Return [X, Y] of the center of cell containing provided text 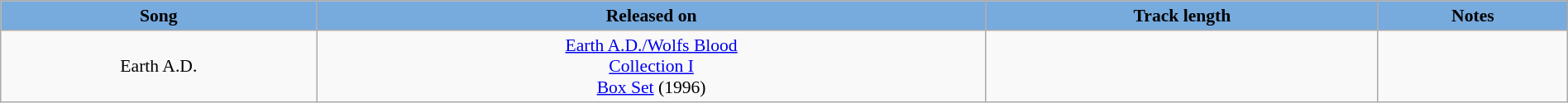
Notes [1472, 16]
Earth A.D. [159, 66]
Song [159, 16]
Released on [652, 16]
Earth A.D./Wolfs BloodCollection IBox Set (1996) [652, 66]
Track length [1182, 16]
